Pinpoint the cell where the given text exists, returning its [x, y] midpoint coordinate. 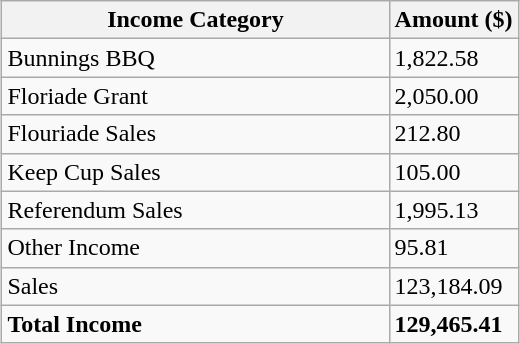
1,822.58 [454, 58]
212.80 [454, 134]
Referendum Sales [196, 210]
Flouriade Sales [196, 134]
Floriade Grant [196, 96]
Income Category [196, 20]
2,050.00 [454, 96]
Keep Cup Sales [196, 172]
Total Income [196, 324]
95.81 [454, 248]
Other Income [196, 248]
1,995.13 [454, 210]
Sales [196, 286]
Amount ($) [454, 20]
123,184.09 [454, 286]
Bunnings BBQ [196, 58]
105.00 [454, 172]
129,465.41 [454, 324]
